Identify which cell holds the provided text, then report its (x, y) central coordinate. 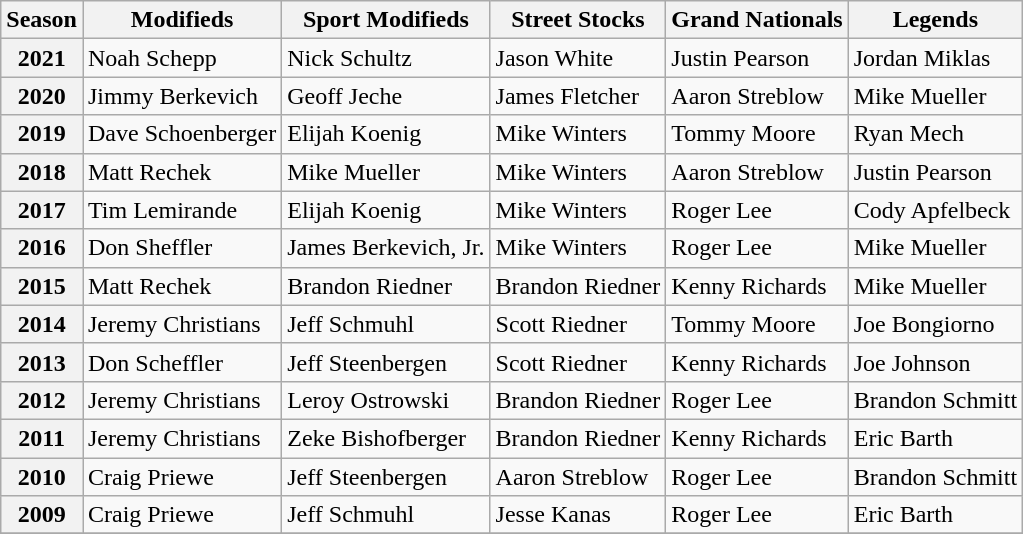
2017 (42, 210)
Jimmy Berkevich (182, 96)
Legends (935, 20)
Jesse Kanas (578, 515)
Joe Bongiorno (935, 324)
2020 (42, 96)
2018 (42, 172)
Joe Johnson (935, 362)
Season (42, 20)
Grand Nationals (757, 20)
Don Scheffler (182, 362)
Cody Apfelbeck (935, 210)
2011 (42, 438)
Leroy Ostrowski (386, 400)
James Berkevich, Jr. (386, 248)
Geoff Jeche (386, 96)
2013 (42, 362)
2010 (42, 477)
Don Sheffler (182, 248)
2016 (42, 248)
2014 (42, 324)
Jordan Miklas (935, 58)
Dave Schoenberger (182, 134)
Modifieds (182, 20)
2015 (42, 286)
Zeke Bishofberger (386, 438)
2019 (42, 134)
Street Stocks (578, 20)
Ryan Mech (935, 134)
Noah Schepp (182, 58)
Tim Lemirande (182, 210)
2009 (42, 515)
2021 (42, 58)
Sport Modifieds (386, 20)
James Fletcher (578, 96)
2012 (42, 400)
Jason White (578, 58)
Nick Schultz (386, 58)
